Provide the [x, y] coordinate of the cell's center where the given text is located.  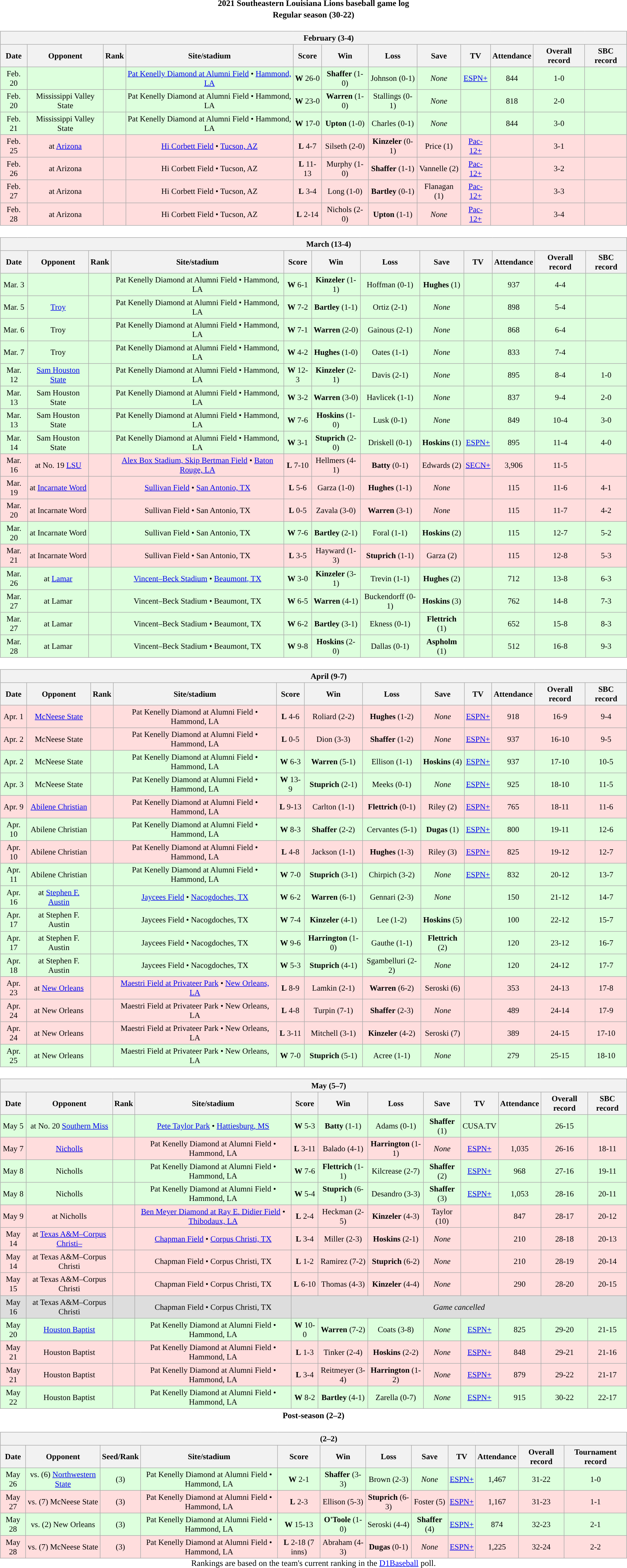
L 4-6 [290, 717]
at Nicholls [69, 1216]
28-18 [564, 1239]
Batty (0-1) [390, 465]
Zavala (3-0) [336, 510]
Batty (1-1) [343, 1126]
Kinzeler (4-3) [396, 1216]
11-7 [560, 510]
Roliard (2-2) [333, 717]
32-24 [541, 1547]
3-3 [559, 191]
Stuprich (5-1) [333, 1055]
O'Toole (1-0) [343, 1524]
Ramirez (7-2) [343, 1262]
W 7-2 [297, 307]
4-4 [560, 284]
Bartley (2-1) [336, 533]
Garza (1-0) [336, 488]
Warren (3-0) [336, 398]
Price (1) [439, 146]
1,035 [520, 1148]
17-7 [606, 965]
Hellmers (4-1) [336, 465]
Feb. 28 [14, 214]
Garza (2) [442, 556]
Buckendorff (0-1) [390, 601]
L 1-3 [305, 1352]
13-8 [560, 578]
W 13-9 [290, 785]
24-14 [560, 1011]
Meeks (0-1) [392, 785]
March (13-4) [313, 244]
W 8-3 [290, 829]
at Texas A&M–Corpus Christi– [69, 1239]
W 4-2 [297, 352]
Mar. 16 [14, 465]
28-20 [564, 1284]
Gainous (2-1) [390, 330]
3-2 [559, 169]
Stuprich (6-1) [343, 1194]
1,167 [497, 1502]
Ekness (0-1) [390, 624]
9-3 [606, 646]
Hughes (1-2) [392, 717]
May 22 [13, 1397]
W 6-1 [297, 284]
6-4 [560, 330]
Warren (6-1) [333, 897]
5-4 [560, 307]
26-15 [564, 1126]
Stuprich (6-3) [388, 1502]
Hoskins (2-2) [396, 1352]
Lee (1-2) [392, 920]
Mar. 12 [14, 375]
Mitchell (3-1) [333, 1033]
Desandro (3-3) [396, 1194]
24-15 [560, 1033]
Mar. 21 [14, 556]
4-0 [606, 442]
100 [513, 920]
Kinzeler (4-2) [392, 1033]
512 [514, 646]
20-14 [607, 1262]
May 5 [13, 1126]
Hoskins (3) [442, 601]
13-7 [606, 875]
Hoskins (1) [442, 442]
L 2-4 [305, 1216]
Dugas (0-1) [388, 1547]
CUSA.TV [479, 1126]
1-1 [596, 1502]
Harrington (1-0) [333, 943]
7-4 [560, 352]
12-8 [560, 556]
489 [513, 1011]
874 [497, 1524]
17-9 [606, 1011]
Adams (0-1) [396, 1126]
Seroski (4-4) [388, 1524]
Kinzeler (4-4) [396, 1284]
W 23-0 [308, 101]
Riley (2) [443, 807]
Hoskins (2-1) [396, 1239]
17-8 [606, 987]
20-13 [607, 1239]
May 20 [13, 1330]
Ellison (5-3) [343, 1502]
Reitmeyer (3-4) [343, 1374]
Shaffer (1) [442, 1126]
(2–2) [313, 1439]
L 2-18 (7 inns) [299, 1547]
May 26 [13, 1479]
Apr. 1 [14, 717]
Heckman (2-5) [343, 1216]
Long (1-0) [345, 191]
L 7-10 [297, 465]
15-8 [560, 624]
28-17 [564, 1216]
Kinzeler (3-1) [336, 578]
30-22 [564, 1397]
837 [514, 398]
Stuprich (2-1) [333, 785]
L 5-6 [297, 488]
28-19 [564, 1262]
Dion (3-3) [333, 739]
L 1-2 [305, 1262]
Apr. 25 [14, 1055]
February (3-4) [313, 38]
L 9-13 [290, 807]
Kinzeler (4-1) [333, 920]
May 16 [13, 1307]
16-10 [560, 739]
Hughes (1-1) [390, 488]
10-4 [560, 420]
Sgambelluri (2-2) [392, 965]
Seed/Rank [120, 1456]
SECN+ [478, 465]
847 [520, 1216]
May 27 [13, 1502]
Thomas (4-3) [343, 1284]
968 [520, 1171]
April (9-7) [313, 676]
25-15 [560, 1055]
762 [514, 601]
Shaffer (1-1) [393, 169]
Upton (1-0) [345, 124]
Hoskins (4) [443, 761]
Flettrich (1) [442, 624]
Apr. 3 [14, 785]
Stallings (0-1) [393, 101]
Warren (3-1) [390, 510]
Tinker (2-4) [343, 1352]
May (5–7) [313, 1085]
Shaffer (3-3) [343, 1479]
Seroski (7) [443, 1033]
Shaffer (1-2) [392, 739]
Apr. 9 [14, 807]
Vannelle (2) [439, 169]
Pete Taylor Park • Hattiesburg, MS [213, 1126]
Kinzeler (1-1) [336, 284]
Game cancelled [459, 1307]
Bartley (4-1) [343, 1397]
19-12 [560, 852]
5-3 [606, 556]
Mar. 3 [14, 284]
Apr. 23 [14, 987]
10-5 [606, 761]
Carlton (1-1) [333, 807]
W 6-5 [297, 601]
Flanagan (1) [439, 191]
W 26-0 [308, 78]
Shaffer (2-3) [392, 1011]
Stuprich (2-0) [336, 442]
915 [520, 1397]
3-1 [559, 146]
Hoffman (0-1) [390, 284]
W 5-4 [305, 1194]
150 [513, 897]
Brown (2-3) [388, 1479]
Flettrich (1-1) [343, 1171]
W 2-1 [299, 1479]
24-13 [560, 987]
Coats (3-8) [396, 1330]
2-2 [596, 1547]
at No. 19 LSU [58, 465]
Hoskins (1-0) [336, 420]
848 [520, 1352]
Mar. 26 [14, 578]
Dallas (0-1) [390, 646]
5-2 [606, 533]
31-22 [541, 1479]
Jackson (1-1) [333, 852]
Feb. 26 [14, 169]
29-21 [564, 1352]
23-12 [560, 943]
4-1 [606, 488]
879 [520, 1374]
29-22 [564, 1374]
Nichols (2-0) [345, 214]
Abraham (4-3) [343, 1547]
21-15 [607, 1330]
8-4 [560, 375]
L 3-5 [297, 556]
Flettrich (0-1) [392, 807]
Harrington (1-1) [396, 1148]
W 6-3 [290, 761]
Acree (1-1) [392, 1055]
32-23 [541, 1524]
Davis (2-1) [390, 375]
26-16 [564, 1148]
L 2-14 [308, 214]
925 [513, 785]
W 3-0 [297, 578]
652 [514, 624]
898 [514, 307]
Trevin (1-1) [390, 578]
Apr. 16 [14, 897]
Murphy (1-0) [345, 169]
Mar. 28 [14, 646]
Warren (2-0) [336, 330]
14-7 [606, 897]
Stuprich (6-2) [396, 1262]
279 [513, 1055]
W 9-8 [297, 646]
May 9 [13, 1216]
Warren (1-0) [345, 101]
712 [514, 578]
Shaffer (2-2) [333, 829]
L 6-10 [305, 1284]
Ben Meyer Diamond at Ray E. Didier Field • Thibodaux, LA [213, 1216]
21-17 [607, 1374]
Stuprich (3-1) [333, 875]
at No. 20 Southern Miss [69, 1126]
Edwards (2) [442, 465]
Bartley (0-1) [393, 191]
Gennari (2-3) [392, 897]
Miller (2-3) [343, 1239]
Gauthe (1-1) [392, 943]
vs. (2) New Orleans [63, 1524]
L 4-7 [308, 146]
1,225 [497, 1547]
vs. (6) Northwestern State [63, 1479]
Mar. 19 [14, 488]
389 [513, 1033]
Warren (4-1) [336, 601]
Mar. 14 [14, 442]
Johnson (0-1) [393, 78]
Shaffer (4) [430, 1524]
W 15-13 [299, 1524]
Mar. 6 [14, 330]
22-17 [607, 1397]
May 7 [13, 1148]
Balado (4-1) [343, 1148]
6-3 [606, 578]
Charles (0-1) [393, 124]
11-4 [560, 442]
Hughes (2) [442, 578]
14-8 [560, 601]
Oates (1-1) [390, 352]
Warren (6-2) [392, 987]
29-20 [564, 1330]
24-12 [560, 965]
L 11-13 [308, 169]
L 2-3 [299, 1502]
868 [514, 330]
Apr. 11 [14, 875]
Shaffer (3) [442, 1194]
W 7-4 [290, 920]
Warren (5-1) [333, 761]
Ortiz (2-1) [390, 307]
Shaffer (2) [442, 1171]
Apr. 18 [14, 965]
Seroski (6) [443, 987]
4-2 [606, 510]
Upton (1-1) [393, 214]
May 15 [13, 1284]
Aspholm (1) [442, 646]
918 [513, 717]
7-3 [606, 601]
27-16 [564, 1171]
31-23 [541, 1502]
Hoskins (2-0) [336, 646]
W 17-0 [308, 124]
Kinzeler (0-1) [393, 146]
Hoskins (5) [443, 920]
Turpin (7-1) [333, 1011]
21-16 [607, 1352]
Hughes (1) [442, 284]
Hughes (1-0) [336, 352]
Bartley (1-1) [336, 307]
Harrington (1-2) [396, 1374]
22-12 [560, 920]
833 [514, 352]
Shaffer (1-0) [345, 78]
Mar. 7 [14, 352]
Kinzeler (2-1) [336, 375]
L 8-9 [290, 987]
W 9-6 [290, 943]
W 7-1 [297, 330]
Foral (1-1) [390, 533]
Tournament record [596, 1456]
832 [513, 875]
Hoskins (2) [442, 533]
1,467 [497, 1479]
Driskell (0-1) [390, 442]
Feb. 27 [14, 191]
Stuprich (1-1) [390, 556]
290 [520, 1284]
Havlicek (1-1) [390, 398]
800 [513, 829]
Hayward (1-3) [336, 556]
W 12-3 [297, 375]
8-3 [606, 624]
Zarella (0-7) [396, 1397]
16-7 [606, 943]
Lusk (0-1) [390, 420]
Mar. 5 [14, 307]
Chirpich (3-2) [392, 875]
20-11 [607, 1194]
16-9 [560, 717]
Taylor (10) [442, 1216]
Dugas (1) [443, 829]
W 8-2 [305, 1397]
2-1 [596, 1524]
818 [512, 101]
9-5 [606, 739]
15-7 [606, 920]
Hughes (1-3) [392, 852]
W 3-2 [297, 398]
Feb. 25 [14, 146]
28-16 [564, 1194]
21-12 [560, 897]
1,053 [520, 1194]
Bartley (3-1) [336, 624]
Warren (7-2) [343, 1330]
20-15 [607, 1284]
Silseth (2-0) [345, 146]
Feb. 21 [14, 124]
3-4 [559, 214]
16-8 [560, 646]
Flettrich (2) [443, 943]
Ellison (1-1) [392, 761]
W 3-1 [297, 442]
Cervantes (5-1) [392, 829]
12-6 [606, 829]
Riley (3) [443, 852]
849 [514, 420]
Foster (5) [430, 1502]
W 10-0 [305, 1330]
353 [513, 987]
765 [513, 807]
3,906 [514, 465]
Lamkin (2-1) [333, 987]
Kilcrease (2-7) [396, 1171]
Alex Box Stadium, Skip Bertman Field • Baton Rouge, LA [197, 465]
Stuprich (4-1) [333, 965]
